Return [x, y] of the center of cell containing provided text 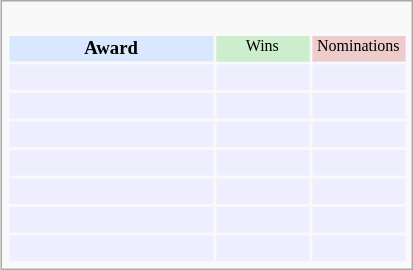
Award [110, 50]
Wins [262, 50]
Nominations [358, 50]
